Find where the given text appears and provide that cell's center as [X, Y] coordinate. 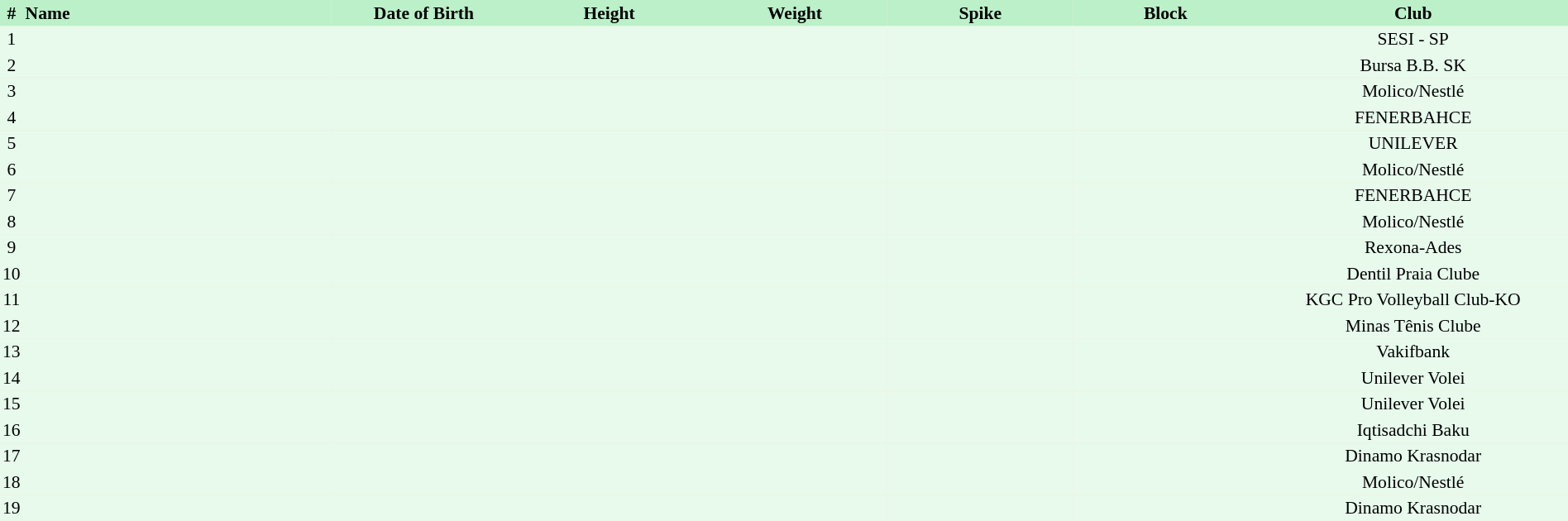
Bursa B.B. SK [1413, 65]
SESI - SP [1413, 40]
6 [12, 170]
13 [12, 352]
Rexona-Ades [1413, 248]
12 [12, 326]
4 [12, 117]
9 [12, 248]
11 [12, 299]
# [12, 13]
2 [12, 65]
Height [609, 13]
Iqtisadchi Baku [1413, 430]
5 [12, 144]
14 [12, 378]
Vakifbank [1413, 352]
UNILEVER [1413, 144]
Name [177, 13]
Weight [795, 13]
Minas Tênis Clube [1413, 326]
16 [12, 430]
15 [12, 404]
Club [1413, 13]
Spike [980, 13]
10 [12, 274]
Block [1165, 13]
KGC Pro Volleyball Club-KO [1413, 299]
Date of Birth [423, 13]
19 [12, 508]
18 [12, 482]
8 [12, 222]
3 [12, 91]
1 [12, 40]
17 [12, 456]
7 [12, 195]
Dentil Praia Clube [1413, 274]
